Scan for the cell matching the given text and deliver its [x, y] coordinate at center. 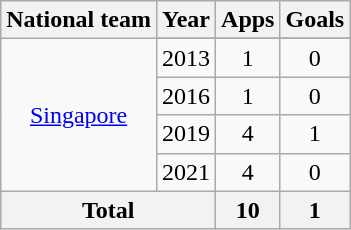
2013 [186, 58]
10 [248, 210]
Apps [248, 20]
2016 [186, 96]
Year [186, 20]
Singapore [79, 115]
Goals [315, 20]
2021 [186, 172]
National team [79, 20]
2019 [186, 134]
Total [108, 210]
